Locate the cell with the specified text and output its [x, y] center coordinate. 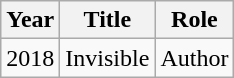
Title [108, 20]
Year [30, 20]
2018 [30, 58]
Invisible [108, 58]
Role [194, 20]
Author [194, 58]
